From the cell containing the given text, extract its center point as [x, y] coordinate. 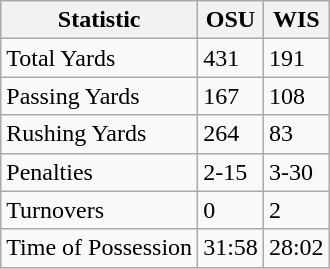
Passing Yards [100, 96]
108 [296, 96]
28:02 [296, 248]
431 [231, 58]
Time of Possession [100, 248]
2-15 [231, 172]
Statistic [100, 20]
31:58 [231, 248]
83 [296, 134]
191 [296, 58]
Total Yards [100, 58]
Penalties [100, 172]
264 [231, 134]
Turnovers [100, 210]
OSU [231, 20]
167 [231, 96]
0 [231, 210]
3-30 [296, 172]
WIS [296, 20]
Rushing Yards [100, 134]
2 [296, 210]
